Capture the cell that displays the provided text and extract its (X, Y) central coordinate. 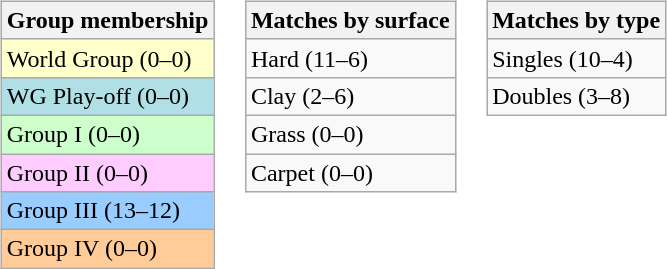
World Group (0–0) (108, 58)
WG Play-off (0–0) (108, 96)
Group I (0–0) (108, 134)
Doubles (3–8) (576, 96)
Matches by type (576, 20)
Singles (10–4) (576, 58)
Grass (0–0) (350, 134)
Group IV (0–0) (108, 249)
Group II (0–0) (108, 173)
Hard (11–6) (350, 58)
Group membership (108, 20)
Group III (13–12) (108, 211)
Carpet (0–0) (350, 173)
Matches by surface (350, 20)
Clay (2–6) (350, 96)
